Search for the cell housing the specified text and yield its [X, Y] center coordinate. 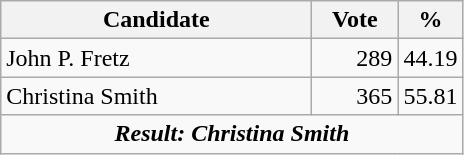
Candidate [156, 20]
365 [355, 96]
% [430, 20]
John P. Fretz [156, 58]
Result: Christina Smith [232, 134]
Vote [355, 20]
289 [355, 58]
55.81 [430, 96]
Christina Smith [156, 96]
44.19 [430, 58]
